Return the [x, y] coordinate for the center point of the cell that contains the specified text.  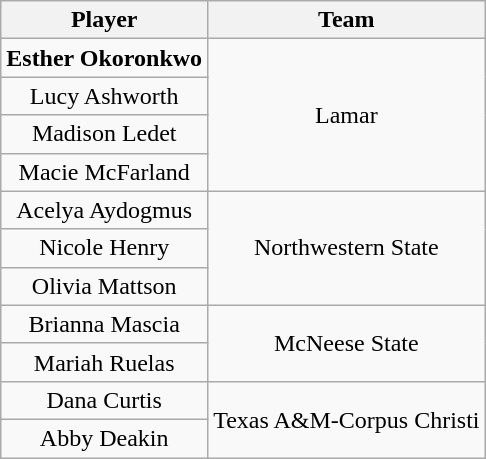
Texas A&M-Corpus Christi [346, 419]
McNeese State [346, 343]
Team [346, 20]
Dana Curtis [104, 400]
Lucy Ashworth [104, 96]
Acelya Aydogmus [104, 210]
Northwestern State [346, 248]
Esther Okoronkwo [104, 58]
Macie McFarland [104, 172]
Madison Ledet [104, 134]
Abby Deakin [104, 438]
Olivia Mattson [104, 286]
Brianna Mascia [104, 324]
Nicole Henry [104, 248]
Lamar [346, 115]
Mariah Ruelas [104, 362]
Player [104, 20]
